Search for the cell housing the specified text and yield its (X, Y) center coordinate. 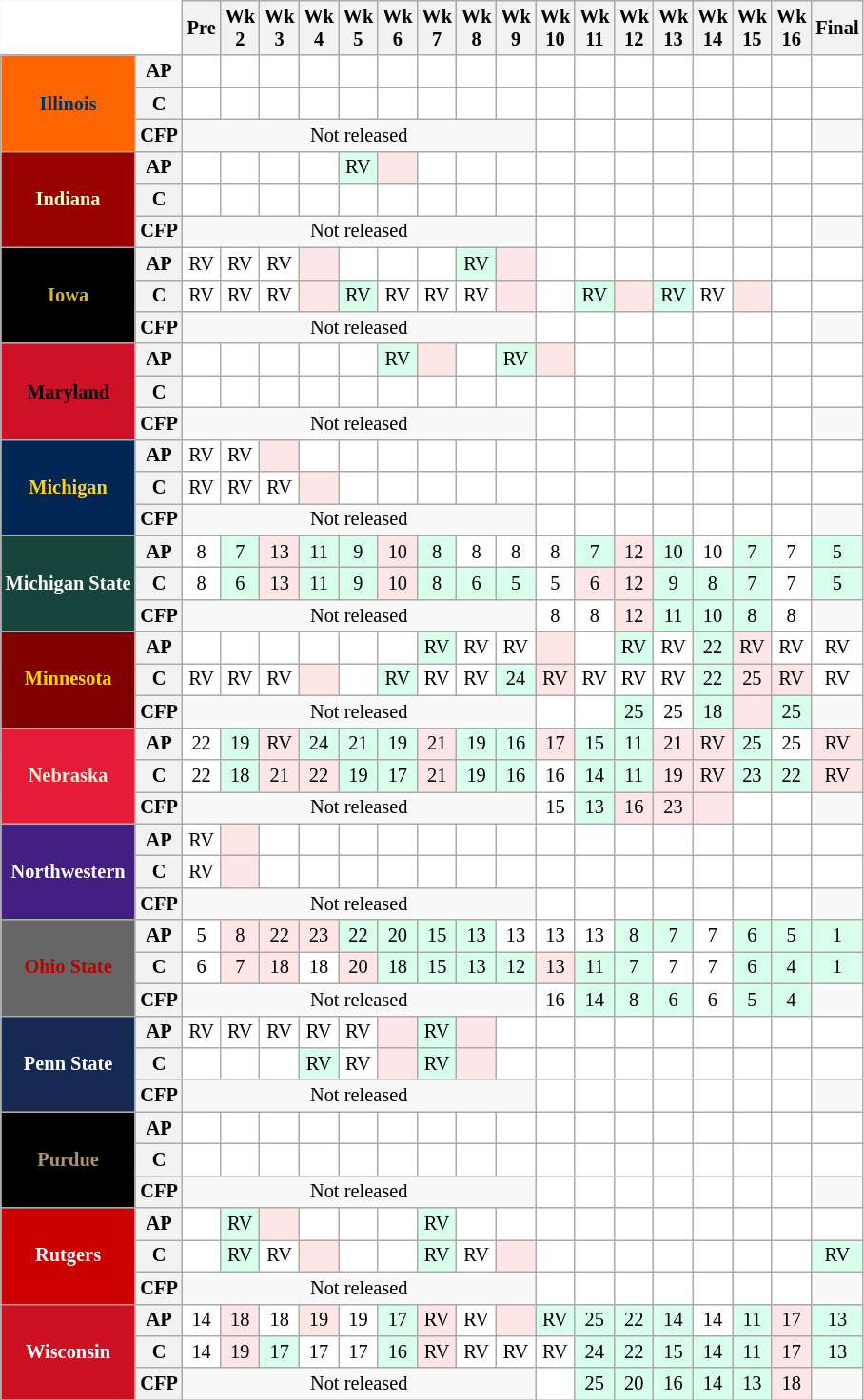
Wk2 (240, 28)
Final (837, 28)
Ohio State (69, 968)
Wk8 (476, 28)
Wk4 (318, 28)
Penn State (69, 1063)
Wk11 (594, 28)
Wk9 (516, 28)
Purdue (69, 1160)
Nebraska (69, 776)
Northwestern (69, 871)
Wk16 (792, 28)
Wk7 (438, 28)
Wk14 (712, 28)
Wk3 (280, 28)
Wk15 (752, 28)
Wk13 (674, 28)
Wisconsin (69, 1352)
Wk5 (358, 28)
Pre (202, 28)
Iowa (69, 295)
Wk6 (398, 28)
Illinois (69, 103)
Michigan (69, 487)
Indiana (69, 200)
Wk12 (634, 28)
Rutgers (69, 1255)
Minnesota (69, 679)
Michigan State (69, 584)
Maryland (69, 392)
Wk10 (556, 28)
